Locate the cell with the specified text and output its (x, y) center coordinate. 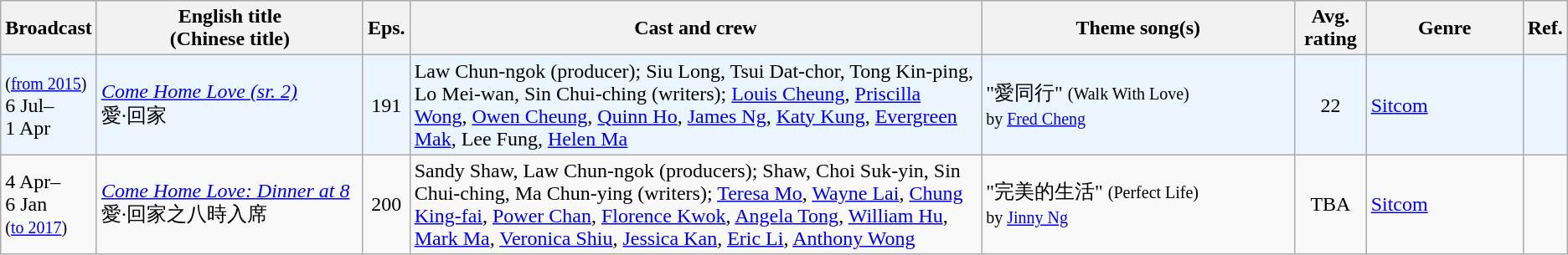
Eps. (386, 28)
(from 2015)6 Jul–1 Apr (49, 105)
TBA (1330, 204)
"完美的生活" (Perfect Life)by Jinny Ng (1138, 204)
Broadcast (49, 28)
Genre (1444, 28)
191 (386, 105)
4 Apr–6 Jan(to 2017) (49, 204)
200 (386, 204)
Come Home Love: Dinner at 8愛·回家之八時入席 (230, 204)
22 (1330, 105)
Cast and crew (695, 28)
Ref. (1545, 28)
English title (Chinese title) (230, 28)
Come Home Love (sr. 2) 愛·回家 (230, 105)
Theme song(s) (1138, 28)
"愛同行" (Walk With Love)by Fred Cheng (1138, 105)
Avg. rating (1330, 28)
